Output the [X, Y] coordinate of the center of the cell containing the given text.  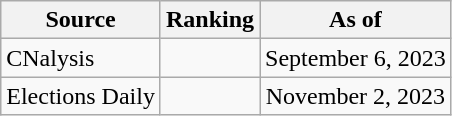
CNalysis [81, 58]
November 2, 2023 [356, 96]
September 6, 2023 [356, 58]
As of [356, 20]
Source [81, 20]
Elections Daily [81, 96]
Ranking [210, 20]
